Detect which cell encompasses the target text, then output its (x, y) center coordinate. 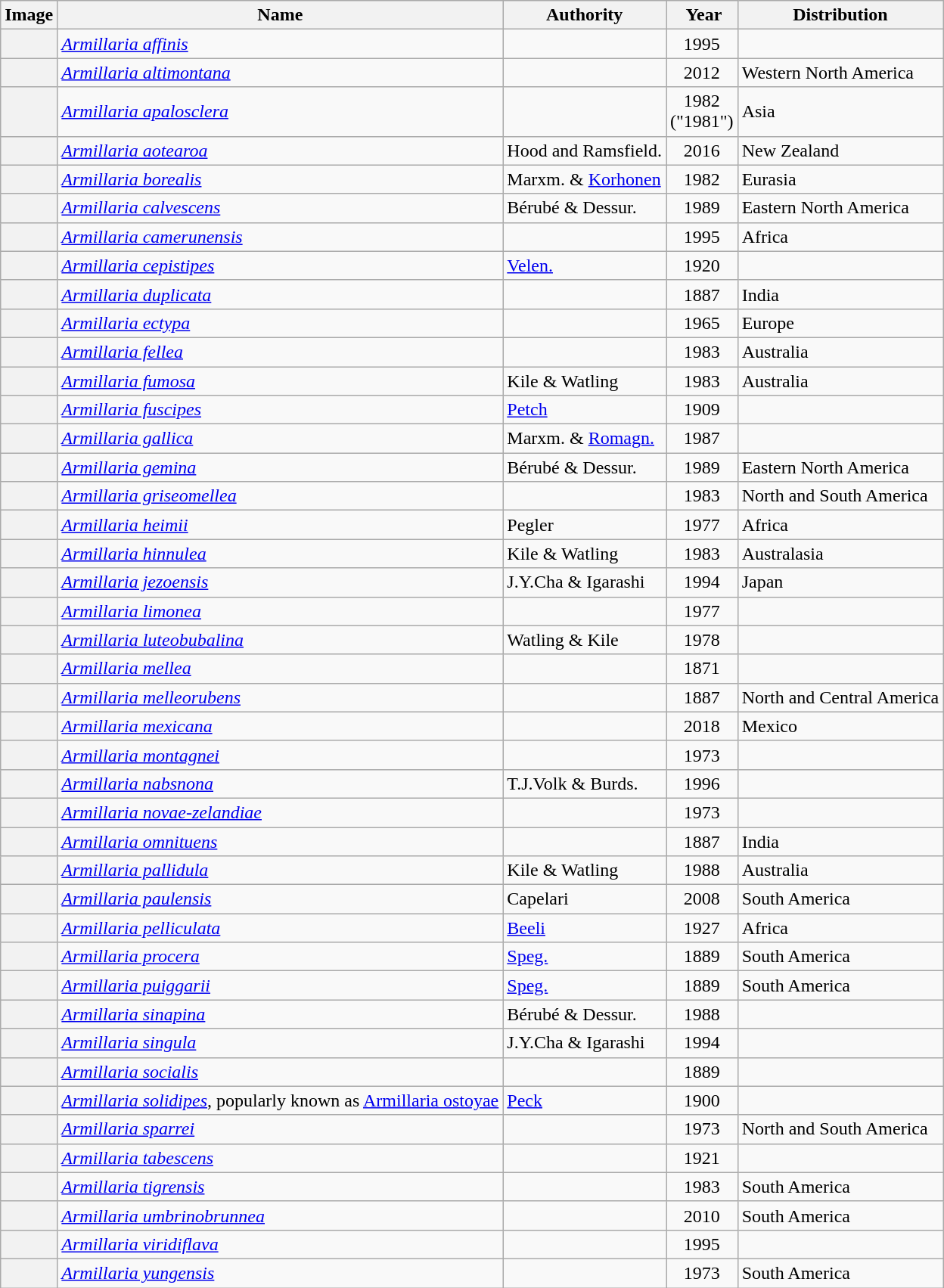
Pegler (585, 525)
Year (702, 15)
Armillaria singula (280, 1043)
Armillaria griseomellea (280, 496)
Armillaria melleorubens (280, 697)
T.J.Volk & Burds. (585, 784)
New Zealand (840, 151)
1978 (702, 640)
1987 (702, 439)
Armillaria luteobubalina (280, 640)
Marxm. & Korhonen (585, 179)
Armillaria umbrinobrunnea (280, 1215)
Armillaria sparrei (280, 1129)
Petch (585, 410)
Armillaria puiggarii (280, 985)
1871 (702, 669)
1927 (702, 928)
Armillaria calvescens (280, 208)
Armillaria cepistipes (280, 265)
Beeli (585, 928)
Armillaria mellea (280, 669)
North and Central America (840, 697)
1920 (702, 265)
2012 (702, 73)
Armillaria gallica (280, 439)
Armillaria affinis (280, 44)
Armillaria pallidula (280, 871)
Armillaria heimii (280, 525)
Armillaria gemina (280, 467)
Armillaria sinapina (280, 1014)
1921 (702, 1158)
Armillaria camerunensis (280, 237)
Asia (840, 112)
Image (29, 15)
Distribution (840, 15)
1900 (702, 1100)
Hood and Ramsfield. (585, 151)
Armillaria omnituens (280, 842)
1909 (702, 410)
Armillaria borealis (280, 179)
Armillaria tabescens (280, 1158)
Armillaria aotearoa (280, 151)
Armillaria duplicata (280, 294)
Armillaria hinnulea (280, 554)
Eurasia (840, 179)
Armillaria fumosa (280, 380)
Authority (585, 15)
Armillaria apalosclera (280, 112)
Armillaria procera (280, 957)
Armillaria viridiflava (280, 1244)
Western North America (840, 73)
2016 (702, 151)
Peck (585, 1100)
Armillaria yungensis (280, 1273)
Name (280, 15)
Watling & Kile (585, 640)
Armillaria solidipes, popularly known as Armillaria ostoyae (280, 1100)
Armillaria fuscipes (280, 410)
Europe (840, 323)
Armillaria tigrensis (280, 1187)
Armillaria fellea (280, 352)
2010 (702, 1215)
1996 (702, 784)
Armillaria socialis (280, 1072)
Velen. (585, 265)
2018 (702, 726)
Armillaria ectypa (280, 323)
1982 (702, 179)
2008 (702, 899)
Mexico (840, 726)
Armillaria pelliculata (280, 928)
Japan (840, 582)
Armillaria novae-zelandiae (280, 812)
Capelari (585, 899)
Armillaria nabsnona (280, 784)
Armillaria jezoensis (280, 582)
Armillaria limonea (280, 611)
Armillaria mexicana (280, 726)
1965 (702, 323)
Armillaria montagnei (280, 755)
Marxm. & Romagn. (585, 439)
Armillaria altimontana (280, 73)
1982("1981") (702, 112)
Australasia (840, 554)
Armillaria paulensis (280, 899)
